Locate the cell with the specified text and output its (X, Y) center coordinate. 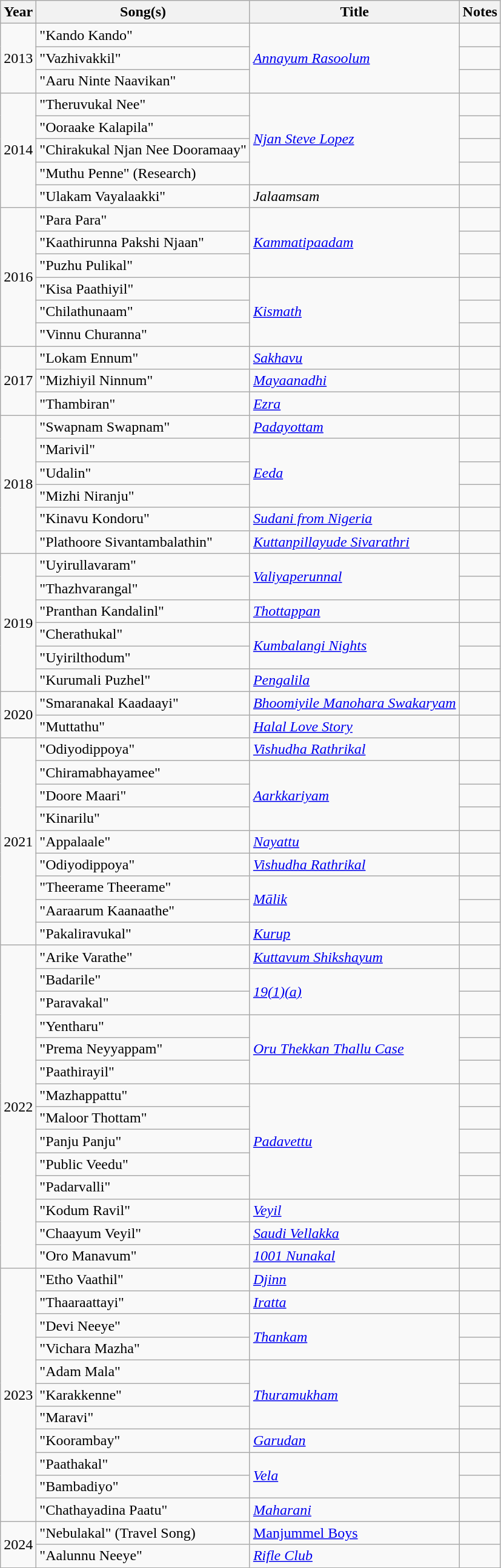
"Kodum Ravil" (143, 1210)
2020 (18, 715)
"Kurumali Puzhel" (143, 680)
2013 (18, 58)
"Paathakal" (143, 1464)
Kismath (354, 312)
2018 (18, 484)
"Para Para" (143, 219)
"Plathoore Sivantambalathin" (143, 542)
"Karakkenne" (143, 1394)
2017 (18, 381)
"Mazhappattu" (143, 1095)
"Aaru Ninte Naavikan" (143, 81)
"Thazhvarangal" (143, 588)
1001 Nunakal (354, 1256)
"Udalin" (143, 473)
"Pranthan Kandalinl" (143, 611)
"Kaathirunna Pakshi Njaan" (143, 242)
"Chiramabhayamee" (143, 772)
Kumbalangi Nights (354, 645)
"Kisa Paathiyil" (143, 289)
Bhoomiyile Manohara Swakaryam (354, 703)
"Etho Vaathil" (143, 1279)
Thottappan (354, 611)
"Oro Manavum" (143, 1256)
2021 (18, 842)
"Chaayum Veyil" (143, 1233)
"Muthu Penne" (Research) (143, 173)
Oru Thekkan Thallu Case (354, 1049)
Thuramukham (354, 1394)
"Pakaliravukal" (143, 934)
Vela (354, 1475)
Title (354, 12)
2022 (18, 1107)
Pengalila (354, 680)
Rifle Club (354, 1556)
2024 (18, 1544)
Eeda (354, 473)
Jalaamsam (354, 196)
19(1)(a) (354, 991)
Djinn (354, 1279)
Ezra (354, 404)
"Puzhu Pulikal" (143, 265)
"Thaaraattayi" (143, 1302)
"Bambadiyo" (143, 1487)
Thankam (354, 1337)
2016 (18, 277)
Sakhavu (354, 358)
2023 (18, 1395)
"Theerame Theerame" (143, 888)
"Vazhivakkil" (143, 58)
Iratta (354, 1302)
"Paathirayil" (143, 1072)
"Muttathu" (143, 726)
Maharani (354, 1510)
"Chathayadina Paatu" (143, 1510)
Mayaanadhi (354, 381)
"Kinavu Kondoru" (143, 519)
Garudan (354, 1441)
"Uyirilthodum" (143, 657)
"Yentharu" (143, 1026)
Kuttavum Shikshayum (354, 957)
"Smaranakal Kaadaayi" (143, 703)
"Badarile" (143, 980)
Padayottam (354, 427)
"Maravi" (143, 1418)
"Paravakal" (143, 1003)
"Doore Maari" (143, 796)
"Panju Panju" (143, 1141)
"Ooraake Kalapila" (143, 127)
Halal Love Story (354, 726)
"Chilathunaam" (143, 312)
Padavettu (354, 1141)
Song(s) (143, 12)
Notes (480, 12)
2014 (18, 150)
Manjummel Boys (354, 1533)
"Maloor Thottam" (143, 1118)
Annayum Rasoolum (354, 58)
"Uyirullavaram" (143, 565)
2019 (18, 622)
"Lokam Ennum" (143, 358)
"Adam Mala" (143, 1371)
"Prema Neyyappam" (143, 1049)
Mālik (354, 899)
Aarkkariyam (354, 796)
"Ulakam Vayalaakki" (143, 196)
Njan Steve Lopez (354, 139)
Nayattu (354, 842)
"Chirakukal Njan Nee Dooramaay" (143, 150)
"Appalaale" (143, 842)
"Nebulakal" (Travel Song) (143, 1533)
"Vichara Mazha" (143, 1348)
Kammatipaadam (354, 242)
"Kinarilu" (143, 819)
"Thambiran" (143, 404)
Kurup (354, 934)
"Mizhi Niranju" (143, 496)
"Mizhiyil Ninnum" (143, 381)
Kuttanpillayude Sivarathri (354, 542)
"Marivil" (143, 450)
Year (18, 12)
"Arike Varathe" (143, 957)
"Koorambay" (143, 1441)
Valiyaperunnal (354, 576)
"Aalunnu Neeye" (143, 1556)
Veyil (354, 1210)
"Vinnu Churanna" (143, 335)
"Swapnam Swapnam" (143, 427)
"Aaraarum Kaanaathe" (143, 911)
"Public Veedu" (143, 1164)
Saudi Vellakka (354, 1233)
"Theruvukal Nee" (143, 104)
"Padarvalli" (143, 1187)
"Devi Neeye" (143, 1325)
"Kando Kando" (143, 35)
Sudani from Nigeria (354, 519)
"Cherathukal" (143, 634)
